Provide the (x, y) coordinate of the cell's center where the given text is located.  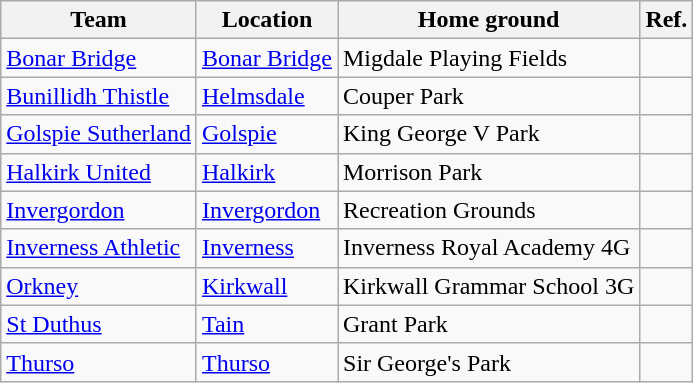
Home ground (489, 20)
Tain (266, 324)
Recreation Grounds (489, 210)
Sir George's Park (489, 362)
St Duthus (99, 324)
Halkirk United (99, 172)
Kirkwall (266, 286)
Grant Park (489, 324)
Morrison Park (489, 172)
Location (266, 20)
Ref. (666, 20)
Migdale Playing Fields (489, 58)
Inverness Royal Academy 4G (489, 248)
Halkirk (266, 172)
Helmsdale (266, 96)
Orkney (99, 286)
Inverness Athletic (99, 248)
Team (99, 20)
Couper Park (489, 96)
Golspie (266, 134)
Inverness (266, 248)
King George V Park (489, 134)
Kirkwall Grammar School 3G (489, 286)
Golspie Sutherland (99, 134)
Bunillidh Thistle (99, 96)
